For the text-containing cell, return its midpoint in (x, y) coordinate format. 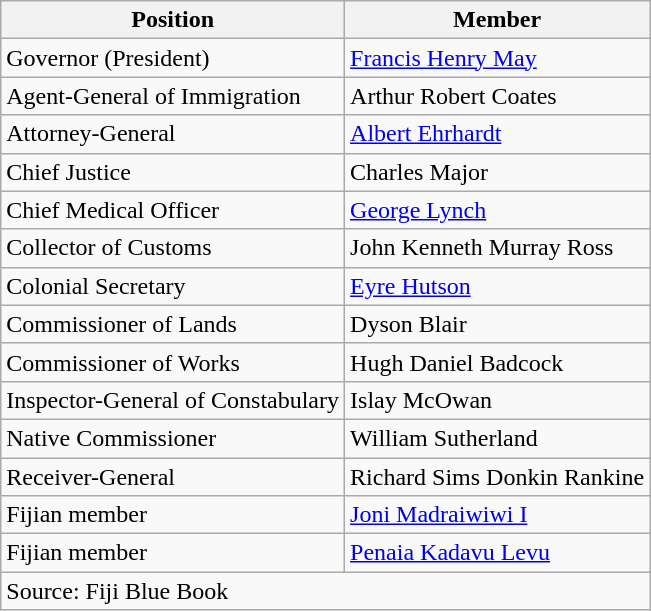
Commissioner of Works (173, 362)
Receiver-General (173, 477)
Colonial Secretary (173, 286)
Eyre Hutson (498, 286)
Chief Justice (173, 172)
Attorney-General (173, 134)
Position (173, 20)
Francis Henry May (498, 58)
Source: Fiji Blue Book (326, 591)
Member (498, 20)
John Kenneth Murray Ross (498, 248)
Hugh Daniel Badcock (498, 362)
George Lynch (498, 210)
Penaia Kadavu Levu (498, 553)
William Sutherland (498, 438)
Joni Madraiwiwi I (498, 515)
Charles Major (498, 172)
Richard Sims Donkin Rankine (498, 477)
Commissioner of Lands (173, 324)
Inspector-General of Constabulary (173, 400)
Arthur Robert Coates (498, 96)
Native Commissioner (173, 438)
Dyson Blair (498, 324)
Collector of Customs (173, 248)
Agent-General of Immigration (173, 96)
Chief Medical Officer (173, 210)
Governor (President) (173, 58)
Islay McOwan (498, 400)
Albert Ehrhardt (498, 134)
